Identify which cell holds the provided text, then report its [x, y] central coordinate. 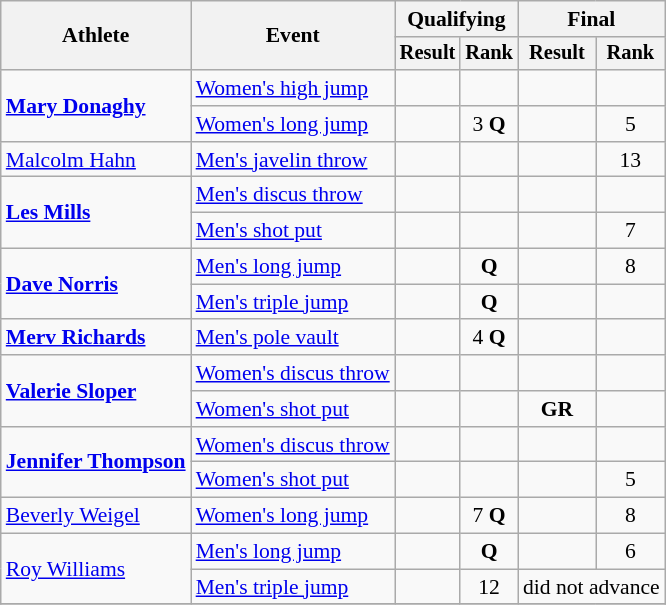
did not advance [592, 587]
Men's shot put [293, 231]
13 [630, 160]
Valerie Sloper [96, 390]
Men's discus throw [293, 195]
Dave Norris [96, 284]
Qualifying [456, 19]
GR [557, 409]
Mary Donaghy [96, 106]
Event [293, 36]
Men's pole vault [293, 338]
6 [630, 552]
Les Mills [96, 212]
Men's javelin throw [293, 160]
Final [592, 19]
7 Q [489, 516]
3 Q [489, 124]
Roy Williams [96, 570]
12 [489, 587]
Beverly Weigel [96, 516]
Merv Richards [96, 338]
4 Q [489, 338]
Women's high jump [293, 88]
Athlete [96, 36]
Jennifer Thompson [96, 462]
7 [630, 231]
Malcolm Hahn [96, 160]
